Pinpoint the cell where the given text exists, returning its (x, y) midpoint coordinate. 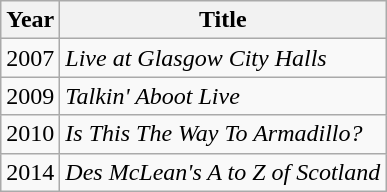
2009 (30, 96)
2014 (30, 172)
Is This The Way To Armadillo? (223, 134)
2010 (30, 134)
2007 (30, 58)
Year (30, 20)
Des McLean's A to Z of Scotland (223, 172)
Talkin' Aboot Live (223, 96)
Live at Glasgow City Halls (223, 58)
Title (223, 20)
